Determine the [x, y] coordinate at the center of the cell enclosing the given text.  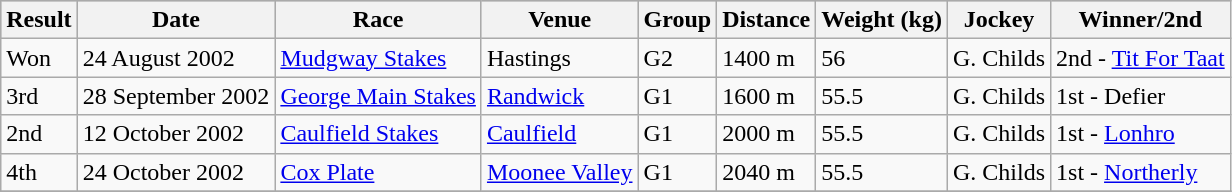
Won [39, 58]
1st - Lonhro [1141, 134]
1st - Northerly [1141, 172]
Date [176, 20]
2000 m [766, 134]
3rd [39, 96]
2040 m [766, 172]
Cox Plate [378, 172]
Caulfield [560, 134]
Race [378, 20]
24 October 2002 [176, 172]
Winner/2nd [1141, 20]
24 August 2002 [176, 58]
2nd - Tit For Taat [1141, 58]
Hastings [560, 58]
Moonee Valley [560, 172]
12 October 2002 [176, 134]
Caulfield Stakes [378, 134]
George Main Stakes [378, 96]
Venue [560, 20]
1400 m [766, 58]
2nd [39, 134]
Randwick [560, 96]
4th [39, 172]
G2 [678, 58]
28 September 2002 [176, 96]
Jockey [998, 20]
Result [39, 20]
Distance [766, 20]
Mudgway Stakes [378, 58]
Weight (kg) [882, 20]
1600 m [766, 96]
Group [678, 20]
1st - Defier [1141, 96]
56 [882, 58]
